Scan for the cell matching the given text and deliver its (X, Y) coordinate at center. 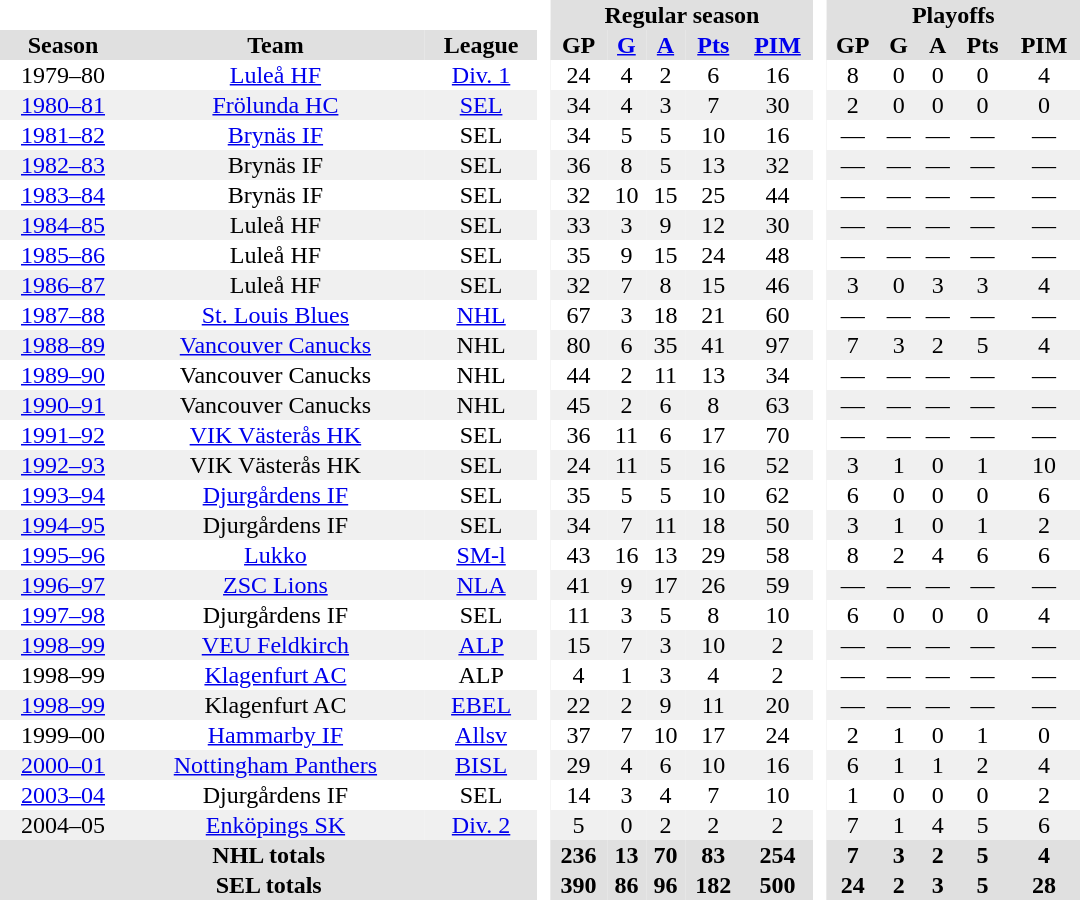
Lukko (276, 555)
60 (778, 315)
37 (578, 735)
Div. 2 (481, 825)
58 (778, 555)
1987–88 (63, 315)
Season (63, 45)
28 (1044, 885)
1981–82 (63, 135)
59 (778, 585)
ZSC Lions (276, 585)
14 (578, 795)
46 (778, 285)
1979–80 (63, 75)
Frölunda HC (276, 105)
62 (778, 495)
Nottingham Panthers (276, 765)
1988–89 (63, 345)
22 (578, 705)
Playoffs (953, 15)
21 (713, 315)
390 (578, 885)
1980–81 (63, 105)
1995–96 (63, 555)
SM-l (481, 555)
Regular season (682, 15)
EBEL (481, 705)
1982–83 (63, 165)
52 (778, 465)
1997–98 (63, 615)
2004–05 (63, 825)
1993–94 (63, 495)
63 (778, 405)
1984–85 (63, 225)
BISL (481, 765)
SEL totals (268, 885)
1992–93 (63, 465)
25 (713, 195)
83 (713, 855)
12 (713, 225)
43 (578, 555)
Enköpings SK (276, 825)
1983–84 (63, 195)
NLA (481, 585)
2003–04 (63, 795)
Div. 1 (481, 75)
86 (626, 885)
Allsv (481, 735)
1985–86 (63, 255)
45 (578, 405)
97 (778, 345)
1989–90 (63, 375)
1986–87 (63, 285)
20 (778, 705)
48 (778, 255)
Team (276, 45)
St. Louis Blues (276, 315)
33 (578, 225)
26 (713, 585)
80 (578, 345)
VEU Feldkirch (276, 645)
2000–01 (63, 765)
League (481, 45)
50 (778, 525)
67 (578, 315)
500 (778, 885)
1996–97 (63, 585)
236 (578, 855)
182 (713, 885)
96 (666, 885)
NHL totals (268, 855)
1999–00 (63, 735)
1990–91 (63, 405)
Hammarby IF (276, 735)
1991–92 (63, 435)
254 (778, 855)
1994–95 (63, 525)
